Search for the cell housing the specified text and yield its (X, Y) center coordinate. 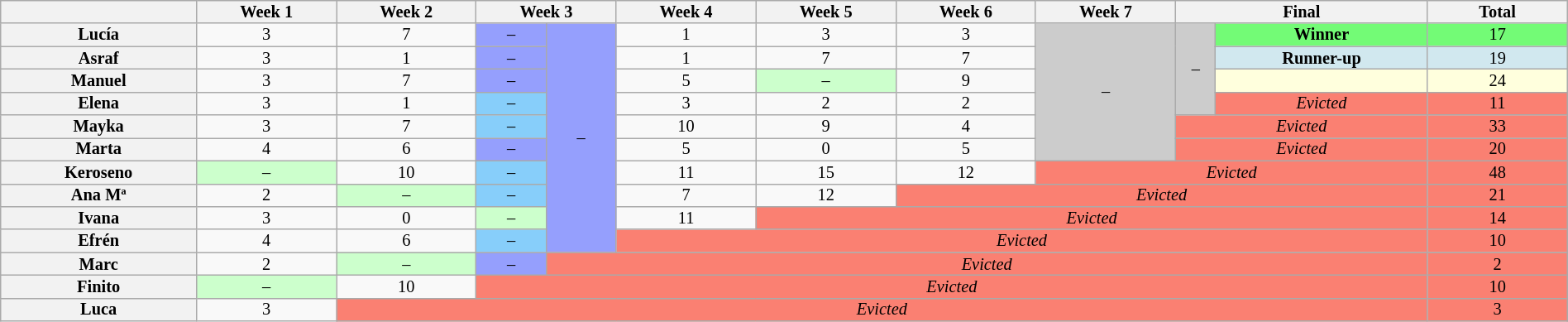
Ivana (99, 218)
Ana Mª (99, 195)
Luca (99, 310)
14 (1497, 218)
Runner-up (1322, 58)
Keroseno (99, 172)
Marc (99, 264)
Final (1302, 12)
20 (1497, 149)
33 (1497, 127)
Manuel (99, 80)
48 (1497, 172)
21 (1497, 195)
Elena (99, 103)
15 (825, 172)
24 (1497, 80)
Week 5 (825, 12)
Total (1497, 12)
Asraf (99, 58)
Marta (99, 149)
Week 1 (266, 12)
Week 2 (407, 12)
19 (1497, 58)
17 (1497, 35)
Mayka (99, 127)
Finito (99, 286)
Week 4 (686, 12)
Week 7 (1105, 12)
Efrén (99, 241)
Lucía (99, 35)
Week 6 (966, 12)
Week 3 (546, 12)
Winner (1322, 35)
